Search for the cell housing the specified text and yield its [X, Y] center coordinate. 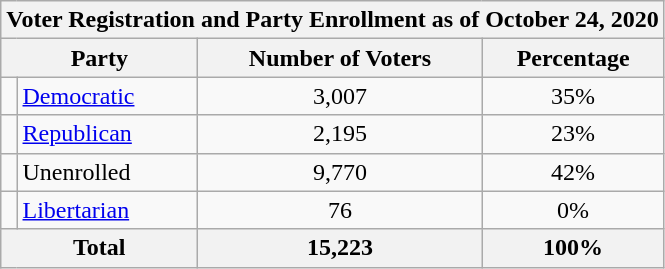
23% [573, 134]
Number of Voters [340, 58]
0% [573, 210]
100% [573, 248]
Total [100, 248]
Unenrolled [108, 172]
15,223 [340, 248]
35% [573, 96]
Republican [108, 134]
9,770 [340, 172]
Party [100, 58]
Libertarian [108, 210]
42% [573, 172]
Percentage [573, 58]
Voter Registration and Party Enrollment as of October 24, 2020 [332, 20]
Democratic [108, 96]
76 [340, 210]
2,195 [340, 134]
3,007 [340, 96]
